Pinpoint the cell where the given text exists, returning its (X, Y) midpoint coordinate. 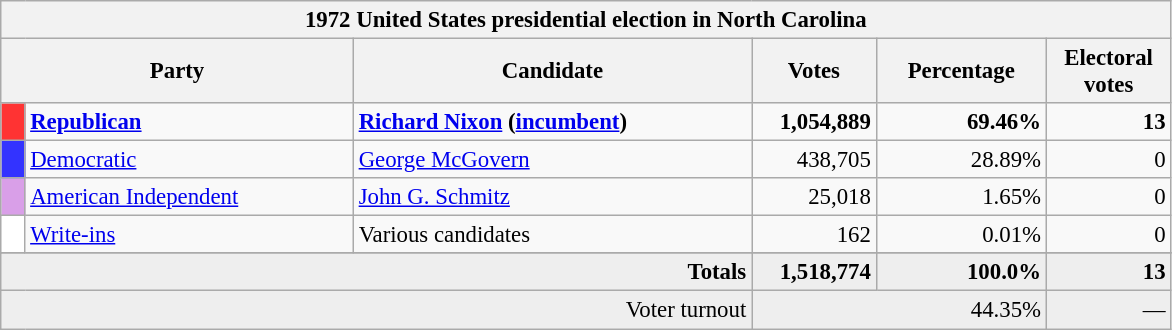
Totals (376, 273)
Electoral votes (1108, 72)
Percentage (961, 72)
100.0% (961, 273)
Write-ins (189, 235)
Democratic (189, 160)
Voter turnout (376, 310)
1,054,889 (814, 122)
Republican (189, 122)
— (1108, 310)
438,705 (814, 160)
George McGovern (552, 160)
Various candidates (552, 235)
69.46% (961, 122)
Richard Nixon (incumbent) (552, 122)
Party (178, 72)
28.89% (961, 160)
American Independent (189, 197)
1972 United States presidential election in North Carolina (586, 20)
44.35% (900, 310)
Votes (814, 72)
0.01% (961, 235)
162 (814, 235)
John G. Schmitz (552, 197)
1,518,774 (814, 273)
25,018 (814, 197)
Candidate (552, 72)
1.65% (961, 197)
